Scan for the cell matching the given text and deliver its [X, Y] coordinate at center. 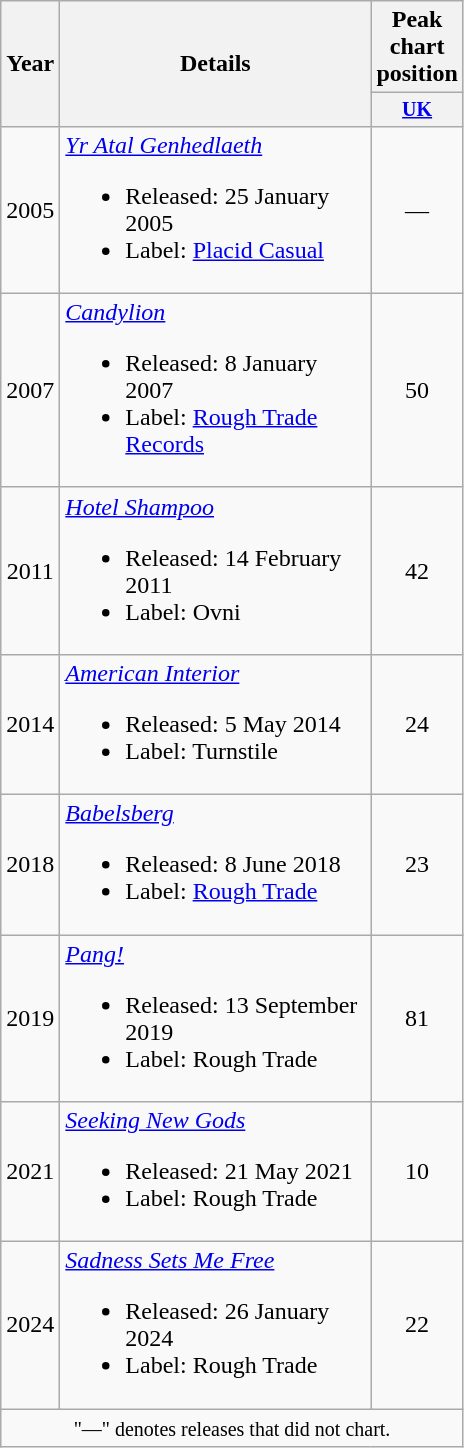
Hotel ShampooReleased: 14 February 2011Label: Ovni [216, 570]
Year [30, 64]
2018 [30, 865]
2021 [30, 1172]
UK [417, 110]
Peak chart position [417, 47]
BabelsbergReleased: 8 June 2018Label: Rough Trade [216, 865]
2014 [30, 724]
2024 [30, 1326]
— [417, 210]
81 [417, 1018]
Yr Atal GenhedlaethReleased: 25 January 2005Label: Placid Casual [216, 210]
American InteriorReleased: 5 May 2014Label: Turnstile [216, 724]
Sadness Sets Me FreeReleased: 26 January 2024Label: Rough Trade [216, 1326]
10 [417, 1172]
24 [417, 724]
50 [417, 390]
Details [216, 64]
42 [417, 570]
2005 [30, 210]
22 [417, 1326]
2007 [30, 390]
Pang!Released: 13 September 2019Label: Rough Trade [216, 1018]
CandylionReleased: 8 January 2007Label: Rough Trade Records [216, 390]
23 [417, 865]
Seeking New GodsReleased: 21 May 2021Label: Rough Trade [216, 1172]
2011 [30, 570]
2019 [30, 1018]
"—" denotes releases that did not chart. [232, 1428]
